Search for the cell housing the specified text and yield its (X, Y) center coordinate. 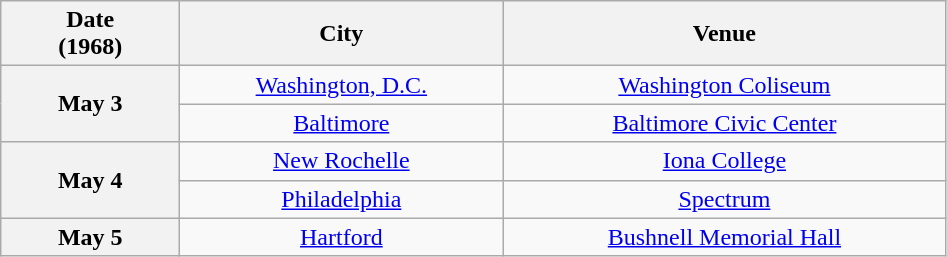
May 5 (90, 237)
Washington, D.C. (342, 85)
May 3 (90, 104)
Venue (724, 34)
Iona College (724, 161)
Baltimore Civic Center (724, 123)
Washington Coliseum (724, 85)
Date(1968) (90, 34)
Bushnell Memorial Hall (724, 237)
Hartford (342, 237)
New Rochelle (342, 161)
Philadelphia (342, 199)
May 4 (90, 180)
Baltimore (342, 123)
City (342, 34)
Spectrum (724, 199)
